Determine the (X, Y) coordinate at the center of the cell enclosing the given text.  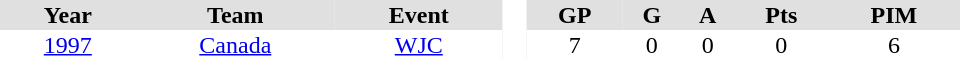
Event (419, 15)
Canada (236, 45)
Team (236, 15)
1997 (68, 45)
G (652, 15)
A (708, 15)
GP (574, 15)
Year (68, 15)
PIM (894, 15)
6 (894, 45)
Pts (782, 15)
7 (574, 45)
WJC (419, 45)
